Return (X, Y) of the center of cell containing provided text 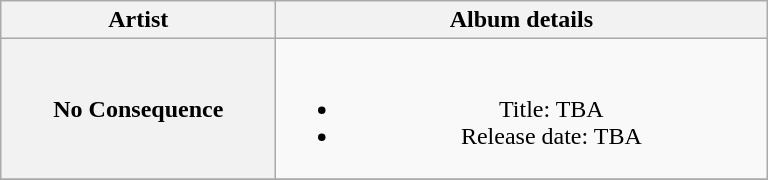
Title: TBARelease date: TBA (522, 109)
Artist (138, 20)
No Consequence (138, 109)
Album details (522, 20)
